Search for the cell housing the specified text and yield its (X, Y) center coordinate. 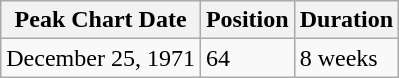
Position (247, 20)
Duration (346, 20)
December 25, 1971 (101, 58)
Peak Chart Date (101, 20)
64 (247, 58)
8 weeks (346, 58)
